Scan for the cell matching the given text and deliver its [X, Y] coordinate at center. 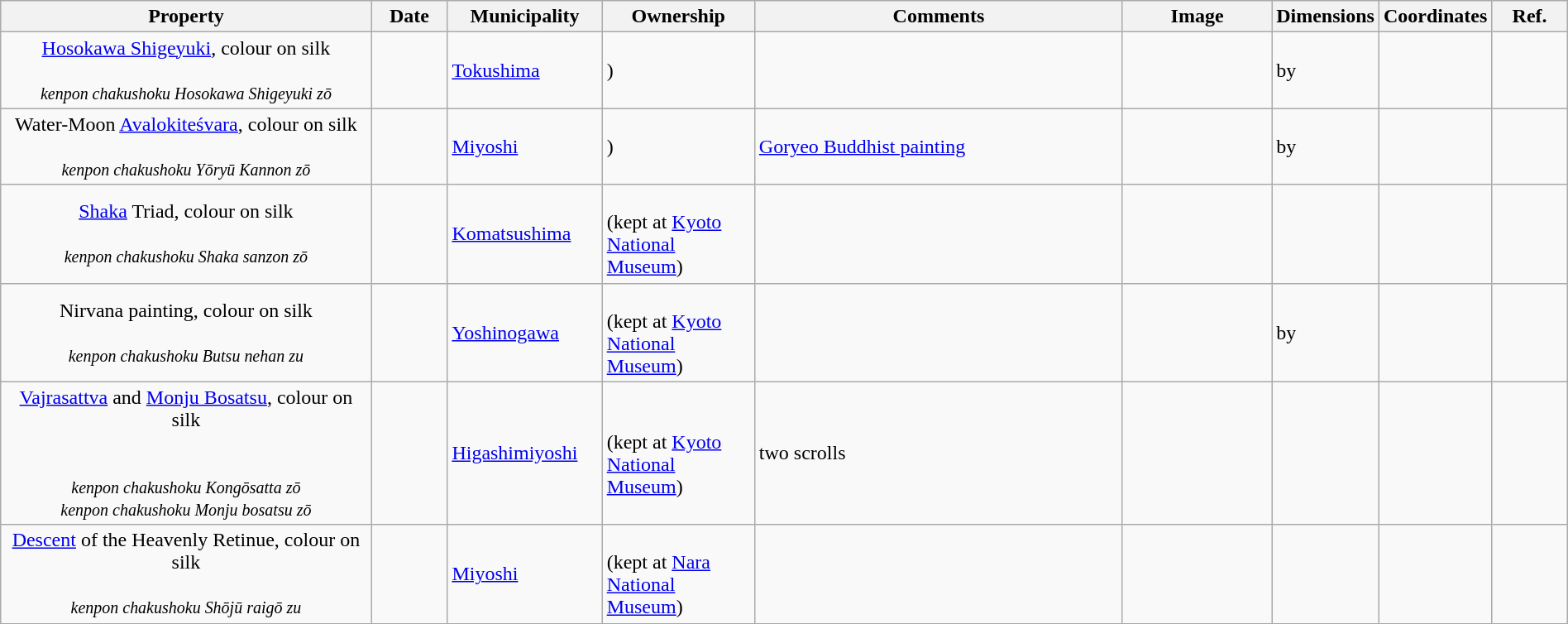
Ownership [678, 17]
Coordinates [1435, 17]
Water-Moon Avalokiteśvara, colour on silkkenpon chakushoku Yōryū Kannon zō [186, 146]
(kept at Nara National Museum) [678, 574]
Higashimiyoshi [524, 454]
Nirvana painting, colour on silkkenpon chakushoku Butsu nehan zu [186, 333]
Dimensions [1326, 17]
two scrolls [938, 454]
Image [1197, 17]
Hosokawa Shigeyuki, colour on silkkenpon chakushoku Hosokawa Shigeyuki zō [186, 70]
Shaka Triad, colour on silkkenpon chakushoku Shaka sanzon zō [186, 233]
Property [186, 17]
Municipality [524, 17]
Comments [938, 17]
Goryeo Buddhist painting [938, 146]
Yoshinogawa [524, 333]
Komatsushima [524, 233]
Vajrasattva and Monju Bosatsu, colour on silkkenpon chakushoku Kongōsatta zōkenpon chakushoku Monju bosatsu zō [186, 454]
Descent of the Heavenly Retinue, colour on silkkenpon chakushoku Shōjū raigō zu [186, 574]
Ref. [1530, 17]
Tokushima [524, 70]
Date [409, 17]
